Detect which cell encompasses the target text, then output its [x, y] center coordinate. 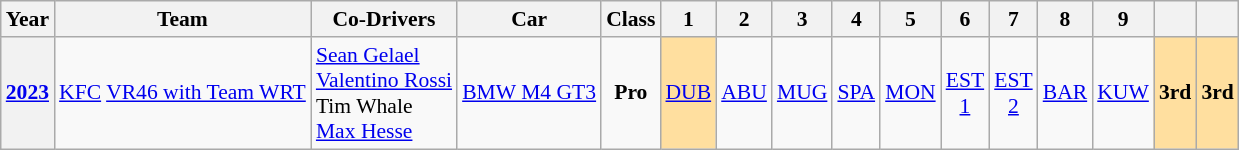
DUB [688, 93]
Sean Gelael Valentino Rossi Tim Whale Max Hesse [384, 93]
2023 [28, 93]
EST2 [1014, 93]
Co-Drivers [384, 19]
MUG [802, 93]
Class [630, 19]
Team [182, 19]
ABU [744, 93]
SPA [856, 93]
3 [802, 19]
BAR [1066, 93]
Year [28, 19]
9 [1123, 19]
2 [744, 19]
EST1 [966, 93]
MON [910, 93]
KFC VR46 with Team WRT [182, 93]
BMW M4 GT3 [529, 93]
1 [688, 19]
6 [966, 19]
Car [529, 19]
Pro [630, 93]
7 [1014, 19]
KUW [1123, 93]
4 [856, 19]
5 [910, 19]
8 [1066, 19]
